Find where the given text appears and provide that cell's center as (X, Y) coordinate. 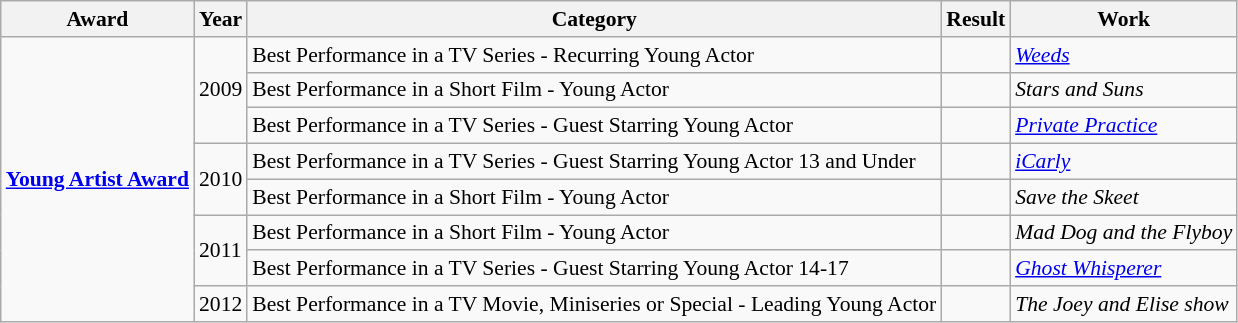
Private Practice (1124, 126)
Result (976, 19)
iCarly (1124, 162)
2011 (220, 250)
Stars and Suns (1124, 90)
2009 (220, 90)
Weeds (1124, 55)
Work (1124, 19)
Year (220, 19)
Award (98, 19)
Mad Dog and the Flyboy (1124, 233)
Best Performance in a TV Series - Guest Starring Young Actor 13 and Under (594, 162)
Best Performance in a TV Series - Guest Starring Young Actor (594, 126)
Young Artist Award (98, 180)
2010 (220, 180)
Save the Skeet (1124, 197)
Best Performance in a TV Series - Recurring Young Actor (594, 55)
Ghost Whisperer (1124, 269)
2012 (220, 304)
Best Performance in a TV Movie, Miniseries or Special - Leading Young Actor (594, 304)
The Joey and Elise show (1124, 304)
Best Performance in a TV Series - Guest Starring Young Actor 14-17 (594, 269)
Category (594, 19)
